Extract the [x, y] coordinate from the center of the cell holding the provided text.  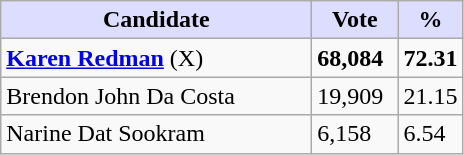
68,084 [355, 58]
6,158 [355, 134]
72.31 [430, 58]
Candidate [156, 20]
21.15 [430, 96]
19,909 [355, 96]
6.54 [430, 134]
Karen Redman (X) [156, 58]
Vote [355, 20]
% [430, 20]
Brendon John Da Costa [156, 96]
Narine Dat Sookram [156, 134]
